For the text-containing cell, return its midpoint in [x, y] coordinate format. 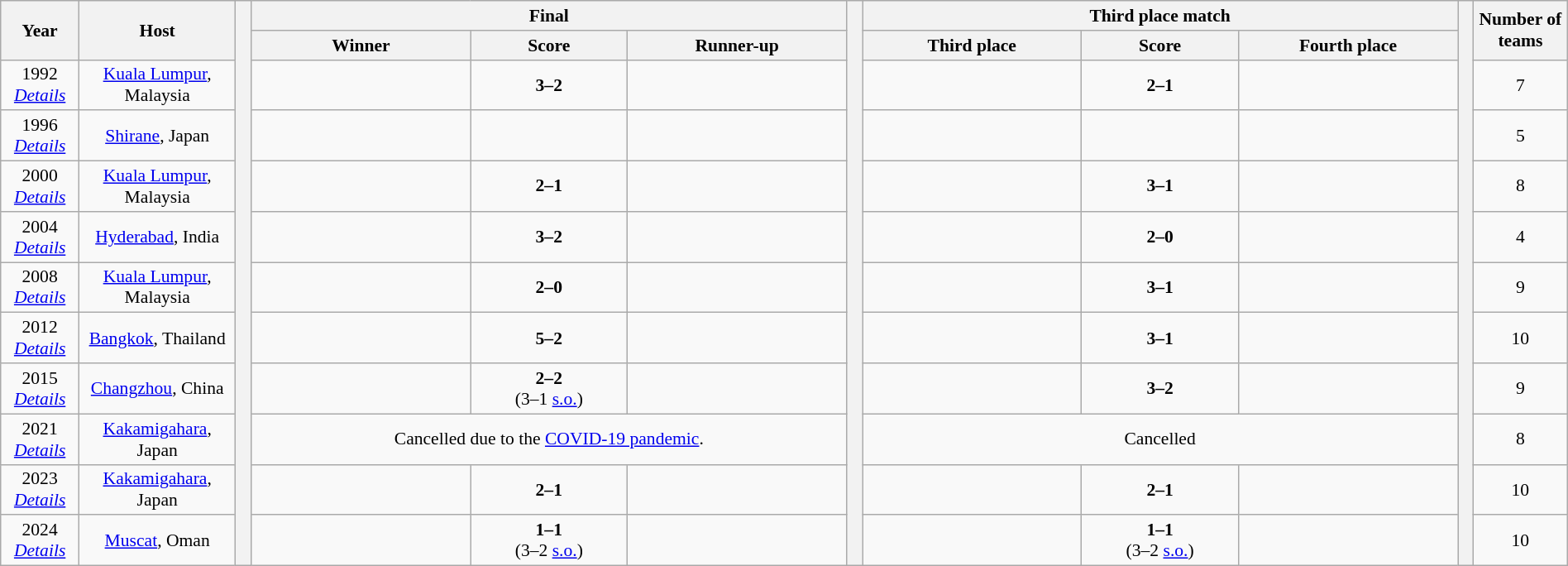
1992Details [40, 84]
7 [1520, 84]
2004Details [40, 237]
Third place [973, 46]
Runner-up [738, 46]
5 [1520, 136]
Shirane, Japan [157, 136]
Third place match [1160, 16]
Year [40, 30]
Muscat, Oman [157, 541]
2000Details [40, 187]
2015Details [40, 389]
2021Details [40, 439]
Number of teams [1520, 30]
1996Details [40, 136]
Final [549, 16]
2012Details [40, 338]
Host [157, 30]
4 [1520, 237]
Hyderabad, India [157, 237]
Bangkok, Thailand [157, 338]
2024Details [40, 541]
2023Details [40, 490]
Changzhou, China [157, 389]
Cancelled due to the COVID-19 pandemic. [549, 439]
Fourth place [1348, 46]
Cancelled [1160, 439]
Winner [361, 46]
2–2(3–1 s.o.) [549, 389]
2008Details [40, 288]
5–2 [549, 338]
